Scan for the cell matching the given text and deliver its (x, y) coordinate at center. 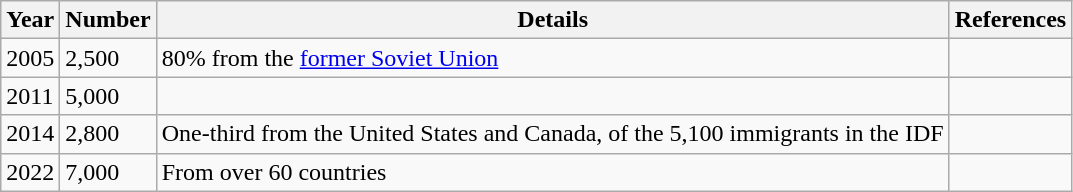
One-third from the United States and Canada, of the 5,100 immigrants in the IDF (552, 134)
2005 (30, 58)
Number (108, 20)
From over 60 countries (552, 172)
5,000 (108, 96)
2014 (30, 134)
References (1010, 20)
80% from the former Soviet Union (552, 58)
Year (30, 20)
7,000 (108, 172)
2011 (30, 96)
2,800 (108, 134)
Details (552, 20)
2022 (30, 172)
2,500 (108, 58)
